For the text-containing cell, return its midpoint in [x, y] coordinate format. 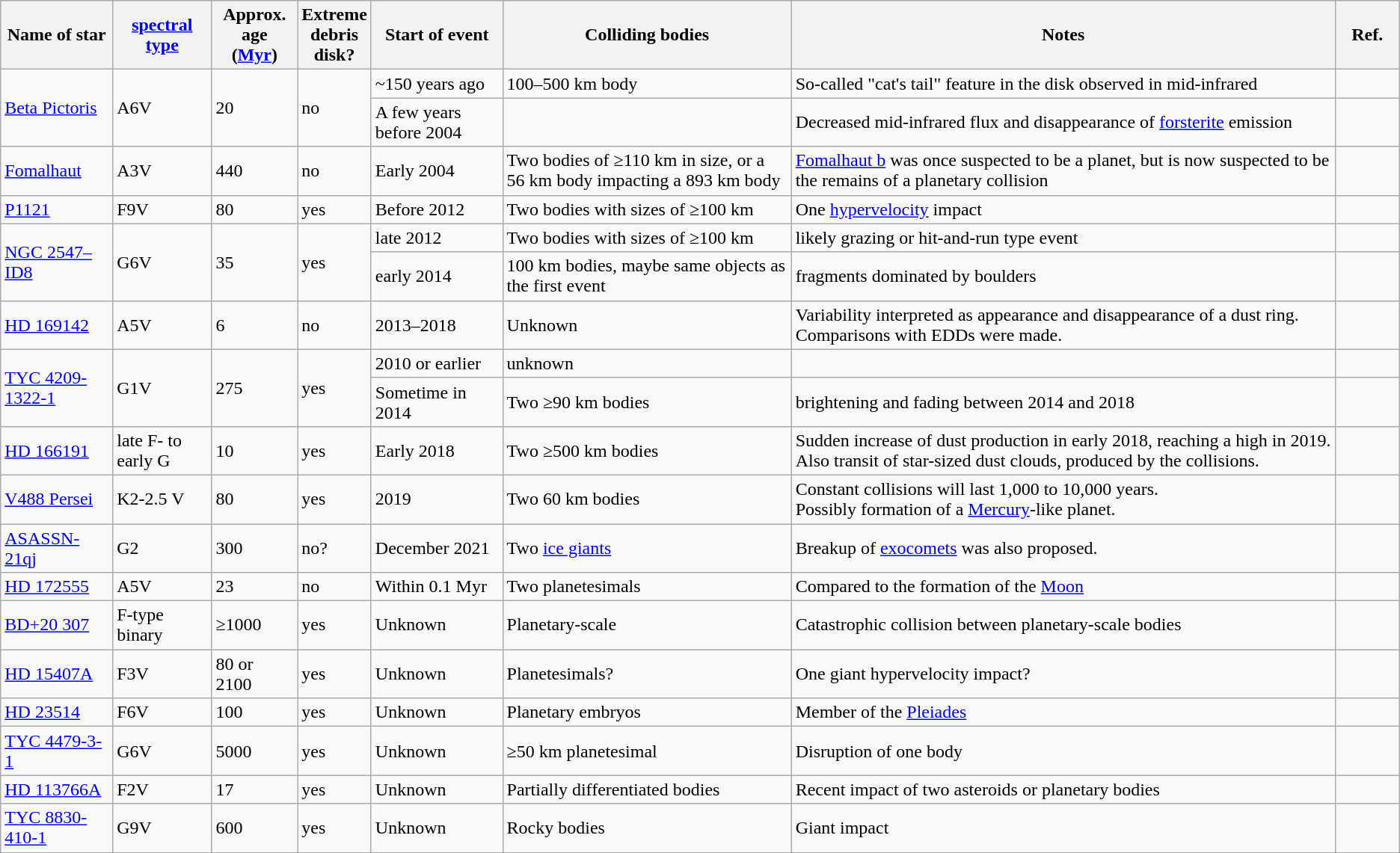
Constant collisions will last 1,000 to 10,000 years.Possibly formation of a Mercury-like planet. [1063, 499]
Compared to the formation of the Moon [1063, 587]
likely grazing or hit-and-run type event [1063, 238]
17 [254, 789]
HD 169142 [57, 324]
V488 Persei [57, 499]
6 [254, 324]
A few years before 2004 [437, 123]
Early 2018 [437, 450]
December 2021 [437, 547]
300 [254, 547]
Fomalhaut [57, 170]
2013–2018 [437, 324]
no? [335, 547]
Two ≥500 km bodies [647, 450]
F9V [162, 209]
Early 2004 [437, 170]
HD 23514 [57, 712]
TYC 4209-1322-1 [57, 387]
BD+20 307 [57, 625]
Catastrophic collision between planetary-scale bodies [1063, 625]
F6V [162, 712]
Sometime in 2014 [437, 402]
early 2014 [437, 277]
≥50 km planetesimal [647, 751]
HD 172555 [57, 587]
600 [254, 828]
brightening and fading between 2014 and 2018 [1063, 402]
Name of star [57, 35]
HD 15407A [57, 674]
K2-2.5 V [162, 499]
275 [254, 387]
unknown [647, 363]
Variability interpreted as appearance and disappearance of a dust ring. Comparisons with EDDs were made. [1063, 324]
One hypervelocity impact [1063, 209]
440 [254, 170]
Planetesimals? [647, 674]
F2V [162, 789]
Start of event [437, 35]
G1V [162, 387]
2010 or earlier [437, 363]
20 [254, 108]
10 [254, 450]
Extremedebrisdisk? [335, 35]
A3V [162, 170]
So-called "cat's tail" feature in the disk observed in mid-infrared [1063, 84]
100 [254, 712]
Two ice giants [647, 547]
Beta Pictoris [57, 108]
Decreased mid-infrared flux and disappearance of forsterite emission [1063, 123]
Member of the Pleiades [1063, 712]
Rocky bodies [647, 828]
Two 60 km bodies [647, 499]
TYC 4479-3-1 [57, 751]
ASASSN-21qj [57, 547]
Within 0.1 Myr [437, 587]
Colliding bodies [647, 35]
Ref. [1367, 35]
A6V [162, 108]
HD 113766A [57, 789]
35 [254, 262]
Two ≥90 km bodies [647, 402]
spectral type [162, 35]
Sudden increase of dust production in early 2018, reaching a high in 2019. Also transit of star-sized dust clouds, produced by the collisions. [1063, 450]
G9V [162, 828]
100–500 km body [647, 84]
Planetary-scale [647, 625]
80 or 2100 [254, 674]
P1121 [57, 209]
≥1000 [254, 625]
late 2012 [437, 238]
Recent impact of two asteroids or planetary bodies [1063, 789]
~150 years ago [437, 84]
Partially differentiated bodies [647, 789]
F-type binary [162, 625]
Before 2012 [437, 209]
Notes [1063, 35]
F3V [162, 674]
5000 [254, 751]
Breakup of exocomets was also proposed. [1063, 547]
Approx. age(Myr) [254, 35]
TYC 8830-410-1 [57, 828]
100 km bodies, maybe same objects as the first event [647, 277]
23 [254, 587]
late F- to early G [162, 450]
G2 [162, 547]
Two planetesimals [647, 587]
fragments dominated by boulders [1063, 277]
Disruption of one body [1063, 751]
HD 166191 [57, 450]
Fomalhaut b was once suspected to be a planet, but is now suspected to be the remains of a planetary collision [1063, 170]
2019 [437, 499]
One giant hypervelocity impact? [1063, 674]
Two bodies of ≥110 km in size, or a 56 km body impacting a 893 km body [647, 170]
Planetary embryos [647, 712]
Giant impact [1063, 828]
NGC 2547–ID8 [57, 262]
